Detect which cell encompasses the target text, then output its [X, Y] center coordinate. 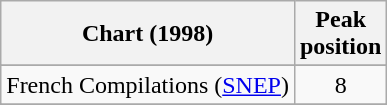
Chart (1998) [148, 34]
Peakposition [340, 34]
French Compilations (SNEP) [148, 85]
8 [340, 85]
